Determine the [x, y] coordinate at the center of the cell enclosing the given text.  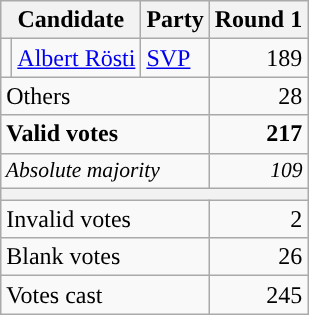
SVP [175, 58]
26 [258, 257]
Candidate [71, 20]
28 [258, 96]
217 [258, 134]
2 [258, 219]
Albert Rösti [76, 58]
Absolute majority [105, 171]
245 [258, 295]
Round 1 [258, 20]
Votes cast [105, 295]
Invalid votes [105, 219]
Valid votes [105, 134]
109 [258, 171]
Others [105, 96]
189 [258, 58]
Party [175, 20]
Blank votes [105, 257]
